Return (X, Y) of the center of cell containing provided text 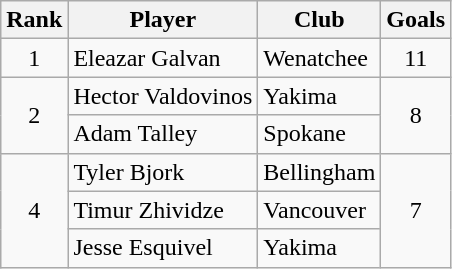
2 (34, 115)
Timur Zhividze (163, 210)
Eleazar Galvan (163, 58)
4 (34, 210)
Wenatchee (320, 58)
Tyler Bjork (163, 172)
Vancouver (320, 210)
Jesse Esquivel (163, 248)
Adam Talley (163, 134)
Player (163, 20)
Bellingham (320, 172)
7 (416, 210)
Rank (34, 20)
11 (416, 58)
Club (320, 20)
8 (416, 115)
Goals (416, 20)
Spokane (320, 134)
1 (34, 58)
Hector Valdovinos (163, 96)
